Scan for the cell matching the given text and deliver its (x, y) coordinate at center. 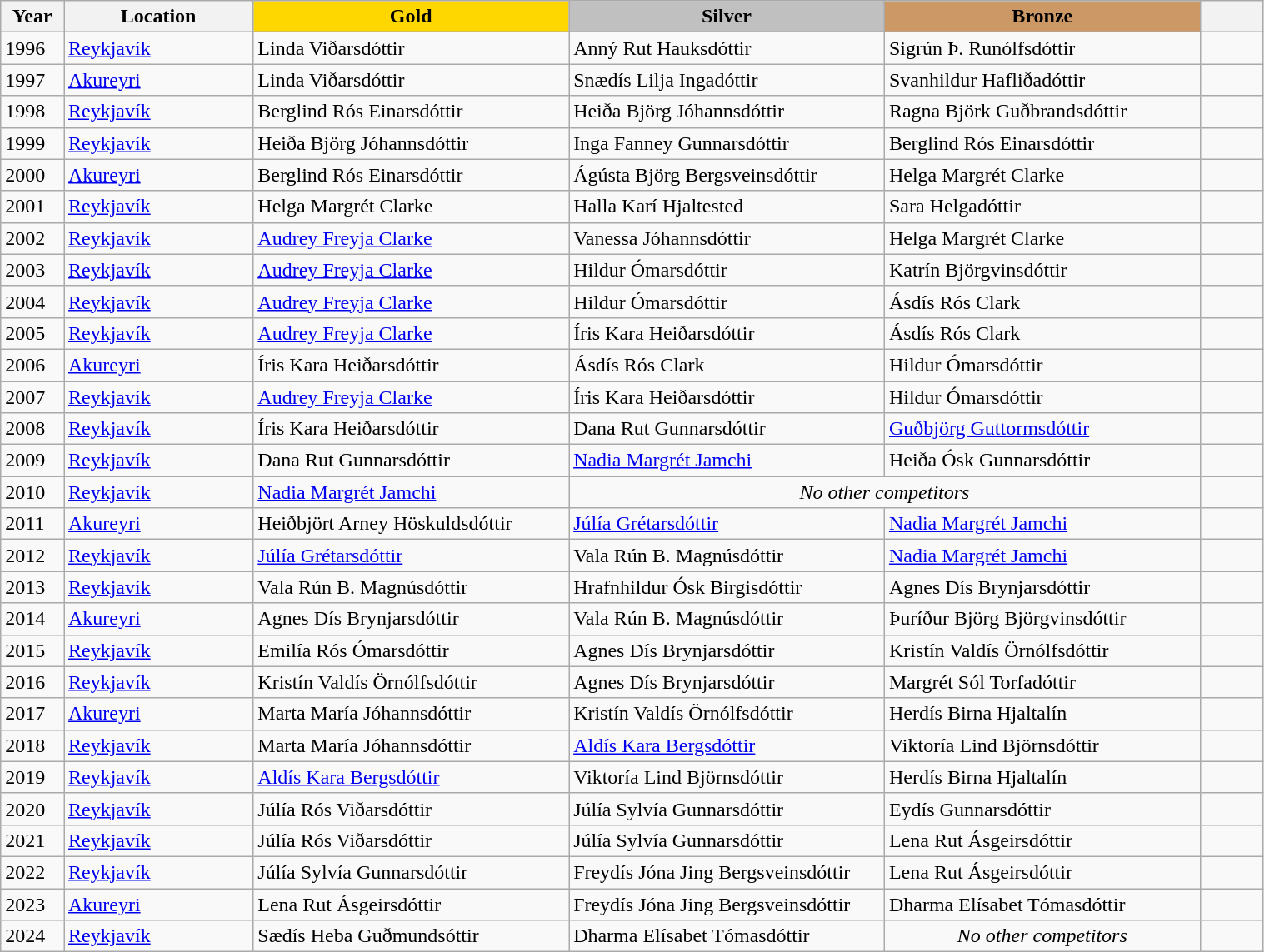
Halla Karí Hjaltested (727, 207)
Sædís Heba Guðmundsóttir (412, 936)
Hrafnhildur Ósk Birgisdóttir (727, 587)
2004 (32, 302)
Inga Fanney Gunnarsdóttir (727, 143)
2015 (32, 650)
2019 (32, 777)
2020 (32, 809)
1998 (32, 112)
2021 (32, 840)
Margrét Sól Torfadóttir (1042, 682)
Vanessa Jóhannsdóttir (727, 238)
Emilía Rós Ómarsdóttir (412, 650)
Guðbjörg Guttormsdóttir (1042, 429)
Heiða Ósk Gunnarsdóttir (1042, 461)
2008 (32, 429)
Svanhildur Hafliðadóttir (1042, 80)
1997 (32, 80)
2006 (32, 365)
Silver (727, 17)
Sara Helgadóttir (1042, 207)
1996 (32, 48)
2012 (32, 556)
Gold (412, 17)
2002 (32, 238)
2005 (32, 333)
2014 (32, 619)
2001 (32, 207)
2023 (32, 904)
2009 (32, 461)
2024 (32, 936)
Sigrún Þ. Runólfsdóttir (1042, 48)
2018 (32, 745)
Ragna Björk Guðbrandsdóttir (1042, 112)
2000 (32, 175)
2013 (32, 587)
2010 (32, 492)
1999 (32, 143)
Bronze (1042, 17)
Eydís Gunnarsdóttir (1042, 809)
2007 (32, 397)
Katrín Björgvinsdóttir (1042, 270)
Þuríður Björg Björgvinsdóttir (1042, 619)
2003 (32, 270)
Ágústa Björg Bergsveinsdóttir (727, 175)
2017 (32, 714)
Year (32, 17)
2022 (32, 872)
Heiðbjört Arney Höskuldsdóttir (412, 524)
Location (158, 17)
Snædís Lilja Ingadóttir (727, 80)
Anný Rut Hauksdóttir (727, 48)
2011 (32, 524)
2016 (32, 682)
